Locate the cell with the specified text and output its (x, y) center coordinate. 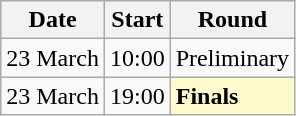
Finals (232, 96)
Round (232, 20)
Start (137, 20)
19:00 (137, 96)
10:00 (137, 58)
Preliminary (232, 58)
Date (53, 20)
